Capture the cell that displays the provided text and extract its (x, y) central coordinate. 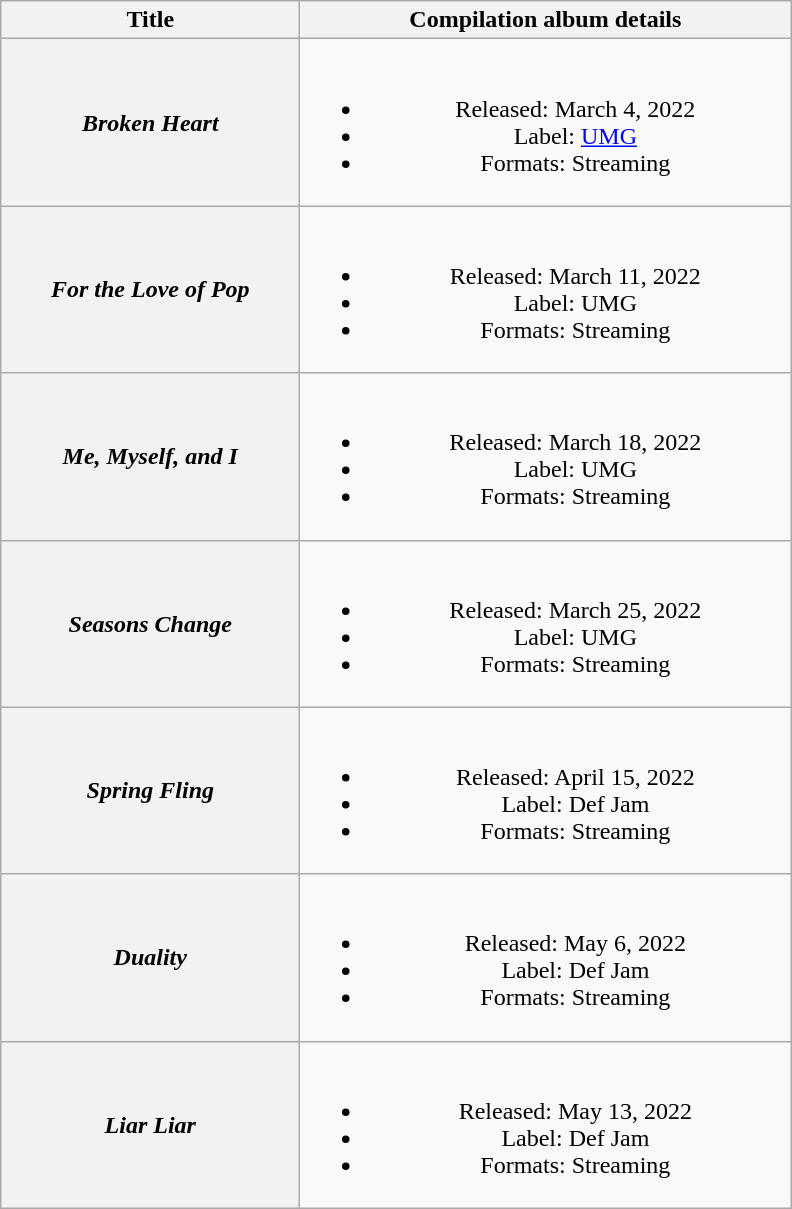
Compilation album details (546, 20)
Released: March 4, 2022Label: UMGFormats: Streaming (546, 122)
Released: March 11, 2022Label: UMGFormats: Streaming (546, 290)
Released: May 6, 2022Label: Def JamFormats: Streaming (546, 958)
Liar Liar (150, 1124)
Released: May 13, 2022Label: Def JamFormats: Streaming (546, 1124)
Released: March 25, 2022Label: UMGFormats: Streaming (546, 624)
Broken Heart (150, 122)
Seasons Change (150, 624)
Title (150, 20)
Duality (150, 958)
Released: April 15, 2022Label: Def JamFormats: Streaming (546, 790)
Spring Fling (150, 790)
Released: March 18, 2022Label: UMGFormats: Streaming (546, 456)
For the Love of Pop (150, 290)
Me, Myself, and I (150, 456)
